From the cell containing the given text, extract its center point as [X, Y] coordinate. 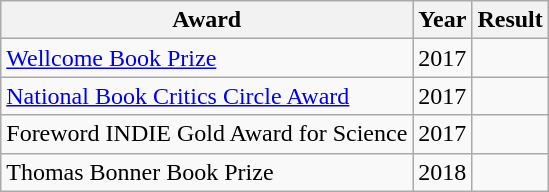
Wellcome Book Prize [207, 58]
2018 [442, 172]
Year [442, 20]
Foreword INDIE Gold Award for Science [207, 134]
Thomas Bonner Book Prize [207, 172]
Award [207, 20]
National Book Critics Circle Award [207, 96]
Result [510, 20]
